For the text-containing cell, return its midpoint in [X, Y] coordinate format. 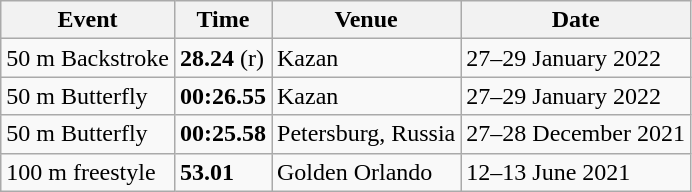
Event [88, 20]
Venue [366, 20]
53.01 [222, 172]
00:25.58 [222, 134]
Date [576, 20]
Petersburg, Russia [366, 134]
Golden Orlando [366, 172]
27–28 December 2021 [576, 134]
00:26.55 [222, 96]
50 m Backstroke [88, 58]
12–13 June 2021 [576, 172]
Time [222, 20]
28.24 (r) [222, 58]
100 m freestyle [88, 172]
